Pinpoint the cell where the given text exists, returning its (x, y) midpoint coordinate. 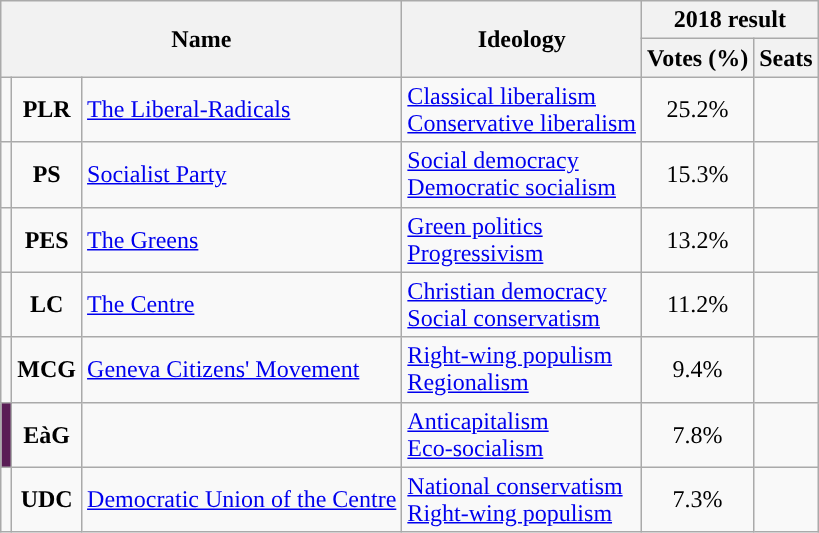
25.2% (698, 110)
EàG (47, 434)
PS (47, 174)
Christian democracySocial conservatism (522, 304)
15.3% (698, 174)
Green politicsProgressivism (522, 240)
The Liberal-Radicals (242, 110)
MCG (47, 370)
PES (47, 240)
Seats (786, 58)
Name (202, 39)
UDC (47, 500)
Social democracyDemocratic socialism (522, 174)
Classical liberalismConservative liberalism (522, 110)
PLR (47, 110)
The Greens (242, 240)
LC (47, 304)
7.3% (698, 500)
13.2% (698, 240)
Right-wing populismRegionalism (522, 370)
9.4% (698, 370)
Socialist Party (242, 174)
The Centre (242, 304)
7.8% (698, 434)
AnticapitalismEco-socialism (522, 434)
2018 result (730, 20)
Votes (%) (698, 58)
National conservatismRight-wing populism (522, 500)
11.2% (698, 304)
Ideology (522, 39)
Geneva Citizens' Movement (242, 370)
Democratic Union of the Centre (242, 500)
